Locate the cell with the specified text and output its [X, Y] center coordinate. 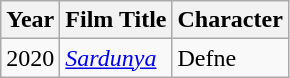
Character [230, 20]
Defne [230, 58]
Year [30, 20]
Sardunya [116, 58]
2020 [30, 58]
Film Title [116, 20]
